For the text-containing cell, return its midpoint in [x, y] coordinate format. 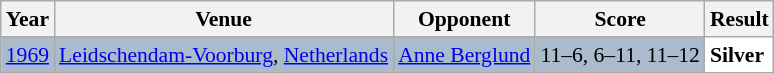
Year [28, 19]
Leidschendam-Voorburg, Netherlands [224, 55]
Opponent [464, 19]
1969 [28, 55]
Anne Berglund [464, 55]
11–6, 6–11, 11–12 [620, 55]
Result [740, 19]
Venue [224, 19]
Silver [740, 55]
Score [620, 19]
